Provide the (x, y) coordinate of the cell's center where the given text is located.  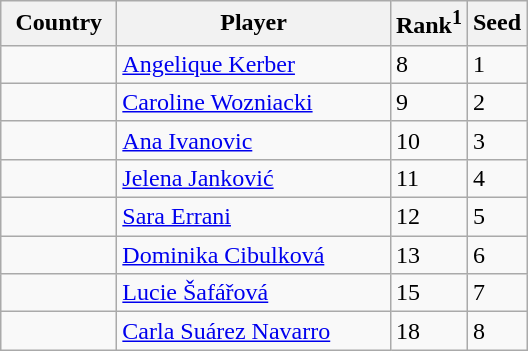
Sara Errani (254, 217)
2 (496, 102)
4 (496, 178)
3 (496, 140)
15 (428, 293)
13 (428, 255)
7 (496, 293)
1 (496, 64)
Lucie Šafářová (254, 293)
Caroline Wozniacki (254, 102)
Angelique Kerber (254, 64)
5 (496, 217)
9 (428, 102)
Dominika Cibulková (254, 255)
Jelena Janković (254, 178)
Country (59, 24)
Carla Suárez Navarro (254, 331)
11 (428, 178)
Rank1 (428, 24)
Seed (496, 24)
12 (428, 217)
10 (428, 140)
Ana Ivanovic (254, 140)
18 (428, 331)
6 (496, 255)
Player (254, 24)
